Detect which cell encompasses the target text, then output its (x, y) center coordinate. 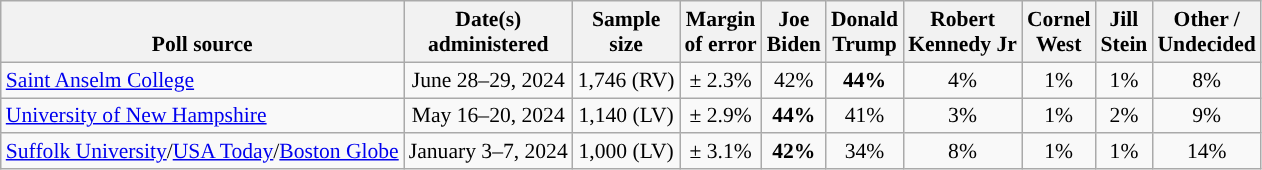
CornelWest (1059, 32)
1,000 (LV) (626, 152)
± 3.1% (721, 152)
Saint Anselm College (202, 80)
3% (962, 116)
Marginof error (721, 32)
DonaldTrump (864, 32)
9% (1206, 116)
June 28–29, 2024 (488, 80)
1,746 (RV) (626, 80)
Date(s)administered (488, 32)
Suffolk University/USA Today/Boston Globe (202, 152)
1,140 (LV) (626, 116)
University of New Hampshire (202, 116)
May 16–20, 2024 (488, 116)
Other /Undecided (1206, 32)
JoeBiden (794, 32)
34% (864, 152)
14% (1206, 152)
Poll source (202, 32)
RobertKennedy Jr (962, 32)
4% (962, 80)
JillStein (1124, 32)
± 2.3% (721, 80)
± 2.9% (721, 116)
41% (864, 116)
January 3–7, 2024 (488, 152)
2% (1124, 116)
Samplesize (626, 32)
